Identify which cell holds the provided text, then report its (x, y) central coordinate. 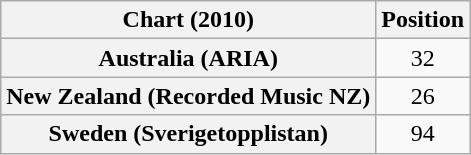
32 (423, 58)
Chart (2010) (188, 20)
Position (423, 20)
New Zealand (Recorded Music NZ) (188, 96)
94 (423, 134)
Australia (ARIA) (188, 58)
Sweden (Sverigetopplistan) (188, 134)
26 (423, 96)
